Capture the cell that displays the provided text and extract its (X, Y) central coordinate. 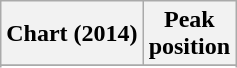
Peakposition (189, 34)
Chart (2014) (72, 34)
